From the cell containing the given text, extract its center point as [X, Y] coordinate. 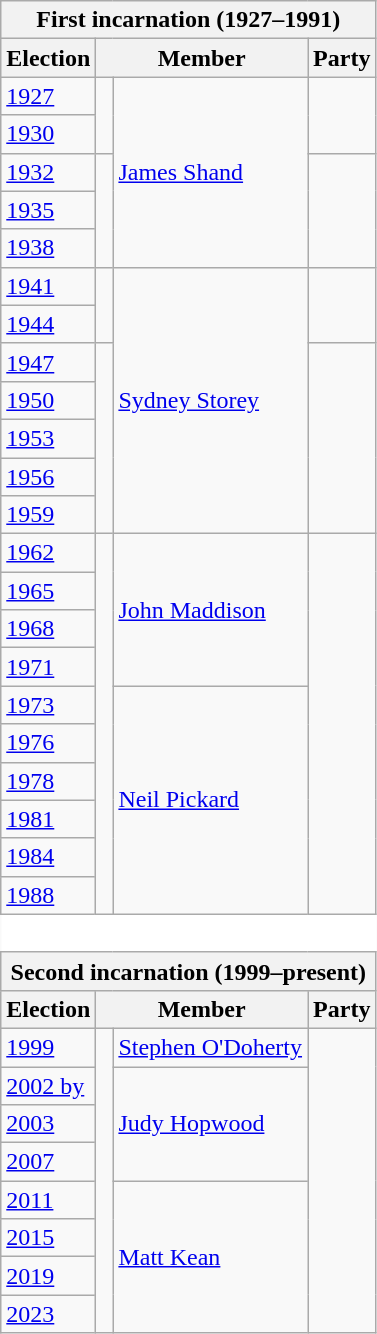
2023 [48, 1314]
1950 [48, 400]
1941 [48, 286]
1973 [48, 705]
2011 [48, 1200]
1981 [48, 819]
First incarnation (1927–1991) [188, 20]
John Maddison [210, 610]
1978 [48, 781]
2015 [48, 1238]
1959 [48, 515]
2007 [48, 1162]
1965 [48, 591]
2002 by [48, 1085]
Second incarnation (1999–present) [188, 971]
1953 [48, 438]
1935 [48, 210]
1956 [48, 477]
Judy Hopwood [210, 1123]
1976 [48, 743]
1927 [48, 96]
1947 [48, 362]
James Shand [210, 172]
Neil Pickard [210, 800]
1962 [48, 553]
1999 [48, 1047]
1988 [48, 895]
Matt Kean [210, 1257]
Stephen O'Doherty [210, 1047]
Sydney Storey [210, 400]
2019 [48, 1276]
1984 [48, 857]
1932 [48, 172]
1930 [48, 134]
1938 [48, 248]
1971 [48, 667]
1944 [48, 324]
2003 [48, 1124]
1968 [48, 629]
